Return (x, y) of the center of cell containing provided text 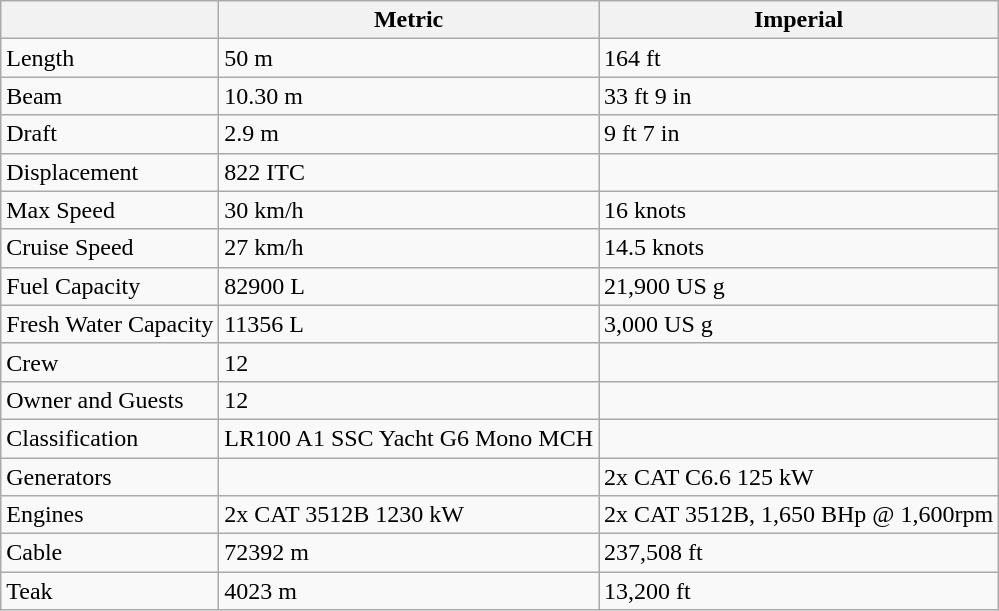
Owner and Guests (110, 400)
3,000 US g (799, 324)
Beam (110, 96)
2.9 m (409, 134)
Teak (110, 591)
14.5 knots (799, 248)
Max Speed (110, 210)
Cruise Speed (110, 248)
30 km/h (409, 210)
Fresh Water Capacity (110, 324)
9 ft 7 in (799, 134)
Crew (110, 362)
72392 m (409, 553)
2x CAT C6.6 125 kW (799, 477)
2x CAT 3512B 1230 kW (409, 515)
13,200 ft (799, 591)
Cable (110, 553)
Displacement (110, 172)
10.30 m (409, 96)
Draft (110, 134)
822 ITC (409, 172)
50 m (409, 58)
Length (110, 58)
Imperial (799, 20)
Fuel Capacity (110, 286)
Engines (110, 515)
2x CAT 3512B, 1,650 BHp @ 1,600rpm (799, 515)
237,508 ft (799, 553)
21,900 US g (799, 286)
164 ft (799, 58)
Generators (110, 477)
LR100 A1 SSC Yacht G6 Mono MCH (409, 438)
Metric (409, 20)
27 km/h (409, 248)
33 ft 9 in (799, 96)
82900 L (409, 286)
11356 L (409, 324)
16 knots (799, 210)
4023 m (409, 591)
Classification (110, 438)
